Determine the (x, y) coordinate at the center of the cell enclosing the given text.  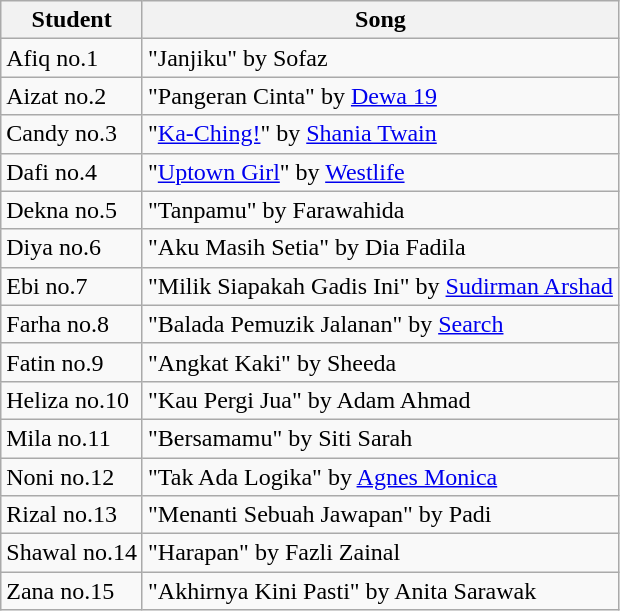
Shawal no.14 (72, 553)
"Uptown Girl" by Westlife (380, 172)
"Bersamamu" by Siti Sarah (380, 438)
"Harapan" by Fazli Zainal (380, 553)
Song (380, 20)
"Balada Pemuzik Jalanan" by Search (380, 324)
Fatin no.9 (72, 362)
Farha no.8 (72, 324)
"Janjiku" by Sofaz (380, 58)
"Aku Masih Setia" by Dia Fadila (380, 248)
Dafi no.4 (72, 172)
Dekna no.5 (72, 210)
Aizat no.2 (72, 96)
"Pangeran Cinta" by Dewa 19 (380, 96)
Zana no.15 (72, 591)
Mila no.11 (72, 438)
"Menanti Sebuah Jawapan" by Padi (380, 515)
Ebi no.7 (72, 286)
Candy no.3 (72, 134)
Diya no.6 (72, 248)
Student (72, 20)
Heliza no.10 (72, 400)
"Kau Pergi Jua" by Adam Ahmad (380, 400)
"Akhirnya Kini Pasti" by Anita Sarawak (380, 591)
"Milik Siapakah Gadis Ini" by Sudirman Arshad (380, 286)
"Tak Ada Logika" by Agnes Monica (380, 477)
Noni no.12 (72, 477)
Afiq no.1 (72, 58)
"Ka-Ching!" by Shania Twain (380, 134)
"Angkat Kaki" by Sheeda (380, 362)
Rizal no.13 (72, 515)
"Tanpamu" by Farawahida (380, 210)
